Identify which cell holds the provided text, then report its (x, y) central coordinate. 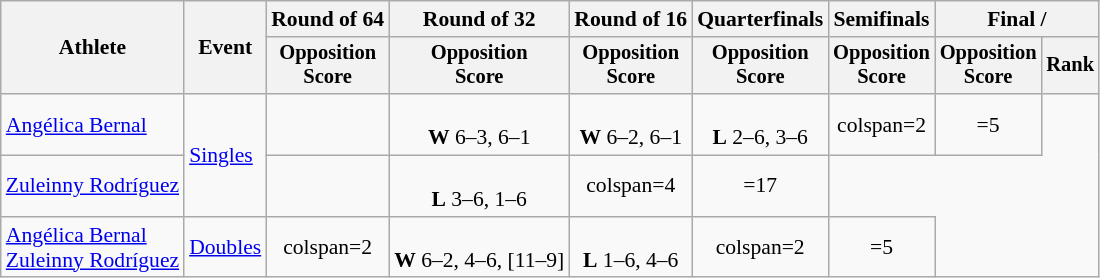
Round of 32 (479, 19)
Round of 16 (630, 19)
Angélica BernalZuleinny Rodríguez (92, 248)
Semifinals (882, 19)
W 6–2, 4–6, [11–9] (479, 248)
=17 (760, 186)
Singles (225, 155)
Final / (1017, 19)
Athlete (92, 48)
colspan=4 (630, 186)
L 2–6, 3–6 (760, 124)
L 3–6, 1–6 (479, 186)
Event (225, 48)
Angélica Bernal (92, 124)
Doubles (225, 248)
Zuleinny Rodríguez (92, 186)
L 1–6, 4–6 (630, 248)
W 6–3, 6–1 (479, 124)
Rank (1070, 66)
Round of 64 (328, 19)
W 6–2, 6–1 (630, 124)
Quarterfinals (760, 19)
